Output the (x, y) coordinate of the center of the cell containing the given text.  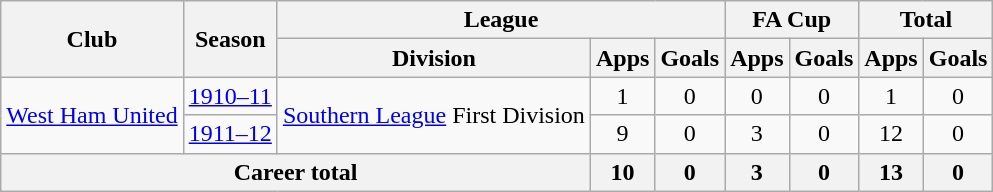
League (500, 20)
10 (622, 172)
1911–12 (230, 134)
12 (891, 134)
Total (926, 20)
Division (434, 58)
Club (92, 39)
FA Cup (792, 20)
West Ham United (92, 115)
Southern League First Division (434, 115)
9 (622, 134)
Career total (296, 172)
13 (891, 172)
Season (230, 39)
1910–11 (230, 96)
